Pinpoint the cell where the given text exists, returning its [X, Y] midpoint coordinate. 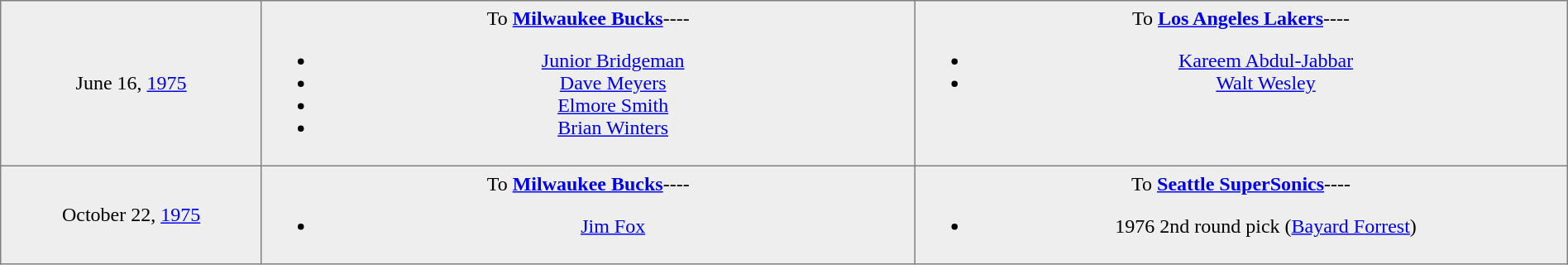
June 16, 1975 [131, 84]
To Milwaukee Bucks----Jim Fox [587, 214]
To Seattle SuperSonics----1976 2nd round pick (Bayard Forrest) [1241, 214]
October 22, 1975 [131, 214]
To Los Angeles Lakers----Kareem Abdul-JabbarWalt Wesley [1241, 84]
To Milwaukee Bucks----Junior BridgemanDave MeyersElmore SmithBrian Winters [587, 84]
